Output the (x, y) coordinate of the center of the cell containing the given text.  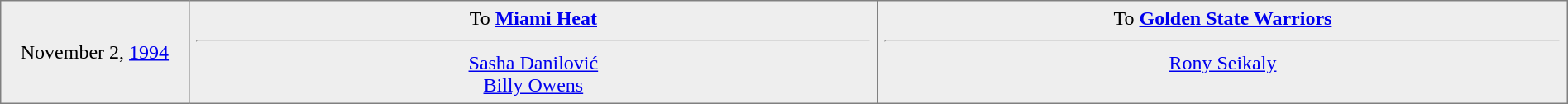
To Golden State WarriorsRony Seikaly (1223, 52)
November 2, 1994 (94, 52)
To Miami HeatSasha DanilovićBilly Owens (533, 52)
